Output the (X, Y) coordinate of the center of the cell containing the given text.  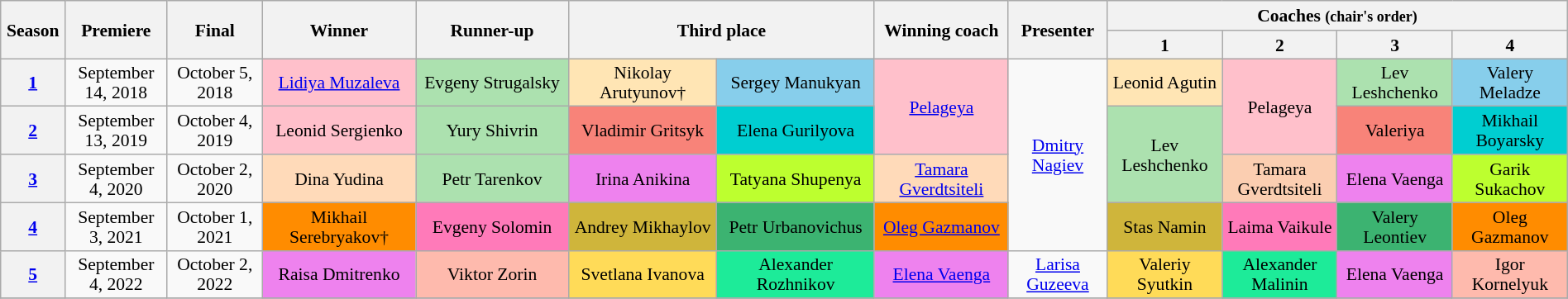
Valery Meladze (1510, 83)
September 4, 2020 (116, 178)
Mikhail Serebryakov† (339, 226)
Sergey Manukyan (796, 83)
Laima Vaikule (1280, 226)
Winning coach (941, 30)
Petr Urbanovichus (796, 226)
October 2, 2020 (215, 178)
September 14, 2018 (116, 83)
Yury Shivrin (493, 131)
Andrey Mikhaylov (642, 226)
Vladimir Gritsyk (642, 131)
Leonid Sergienko (339, 131)
October 2, 2022 (215, 274)
Season (33, 30)
September 4, 2022 (116, 274)
September 13, 2019 (116, 131)
Valeriy Syutkin (1165, 274)
Stas Namin (1165, 226)
Alexander Rozhnikov (796, 274)
Presenter (1057, 30)
Tatyana Shupenya (796, 178)
Evgeny Strugalsky (493, 83)
Igor Kornelyuk (1510, 274)
Dina Yudina (339, 178)
Valeriya (1395, 131)
5 (33, 274)
Nikolay Arutyunov† (642, 83)
Irina Anikina (642, 178)
Dmitry Nagiev (1057, 154)
Lidiya Muzaleva (339, 83)
Evgeny Solomin (493, 226)
Leonid Agutin (1165, 83)
Runner-up (493, 30)
Viktor Zorin (493, 274)
Final (215, 30)
Elena Gurilyova (796, 131)
October 5, 2018 (215, 83)
Mikhail Boyarsky (1510, 131)
October 1, 2021 (215, 226)
September 3, 2021 (116, 226)
Svetlana Ivanova (642, 274)
Alexander Malinin (1280, 274)
Premiere (116, 30)
Valery Leontiev (1395, 226)
Coaches (chair's order) (1338, 16)
Garik Sukachov (1510, 178)
Raisa Dmitrenko (339, 274)
Petr Tarenkov (493, 178)
Third place (721, 30)
October 4, 2019 (215, 131)
Winner (339, 30)
Larisa Guzeeva (1057, 274)
